Provide the (x, y) coordinate of the cell's center where the given text is located.  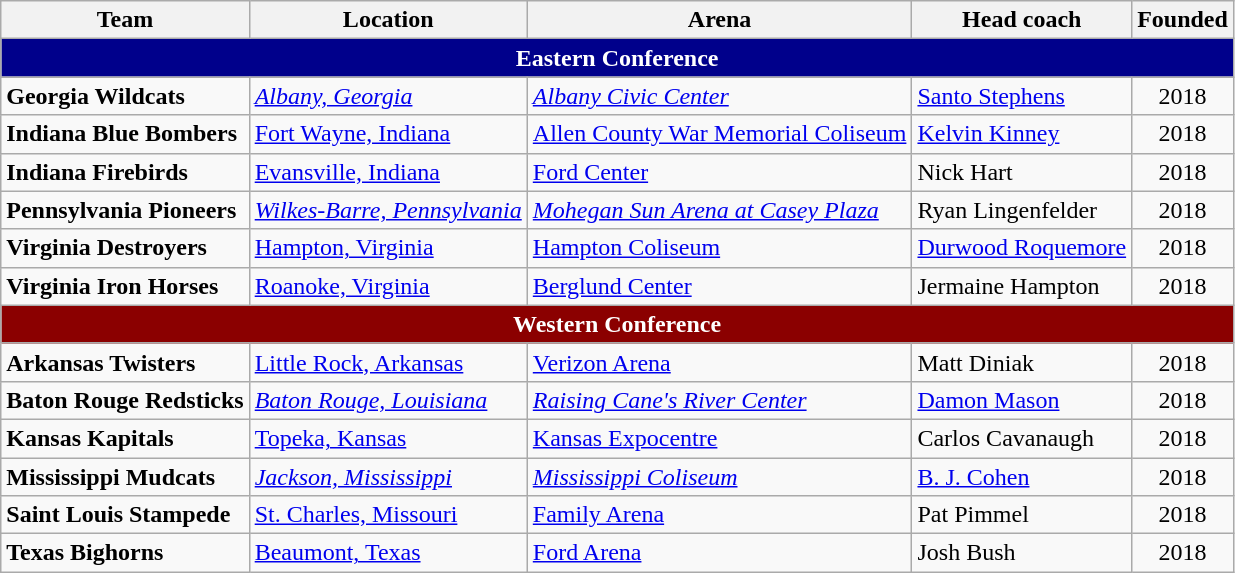
Ford Center (720, 172)
Topeka, Kansas (388, 438)
Berglund Center (720, 286)
Matt Diniak (1022, 362)
Nick Hart (1022, 172)
Jackson, Mississippi (388, 477)
Wilkes-Barre, Pennsylvania (388, 210)
Saint Louis Stampede (125, 515)
Baton Rouge Redsticks (125, 400)
Mississippi Coliseum (720, 477)
Raising Cane's River Center (720, 400)
Jermaine Hampton (1022, 286)
Ryan Lingenfelder (1022, 210)
Pat Pimmel (1022, 515)
Hampton Coliseum (720, 248)
Arkansas Twisters (125, 362)
Albany, Georgia (388, 96)
Arena (720, 20)
Indiana Blue Bombers (125, 134)
Evansville, Indiana (388, 172)
Allen County War Memorial Coliseum (720, 134)
Western Conference (618, 324)
Kansas Expocentre (720, 438)
Hampton, Virginia (388, 248)
Virginia Iron Horses (125, 286)
Albany Civic Center (720, 96)
Damon Mason (1022, 400)
Founded (1183, 20)
Roanoke, Virginia (388, 286)
Kansas Kapitals (125, 438)
Carlos Cavanaugh (1022, 438)
Santo Stephens (1022, 96)
Virginia Destroyers (125, 248)
Durwood Roquemore (1022, 248)
Family Arena (720, 515)
Little Rock, Arkansas (388, 362)
Fort Wayne, Indiana (388, 134)
Pennsylvania Pioneers (125, 210)
B. J. Cohen (1022, 477)
Mohegan Sun Arena at Casey Plaza (720, 210)
Josh Bush (1022, 553)
St. Charles, Missouri (388, 515)
Beaumont, Texas (388, 553)
Baton Rouge, Louisiana (388, 400)
Location (388, 20)
Georgia Wildcats (125, 96)
Texas Bighorns (125, 553)
Ford Arena (720, 553)
Kelvin Kinney (1022, 134)
Mississippi Mudcats (125, 477)
Verizon Arena (720, 362)
Eastern Conference (618, 58)
Head coach (1022, 20)
Team (125, 20)
Indiana Firebirds (125, 172)
